Locate the cell with the specified text and output its [x, y] center coordinate. 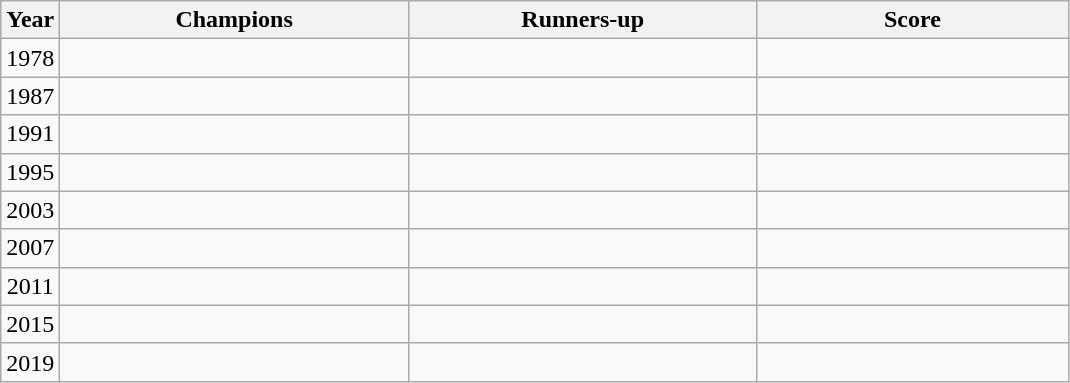
2011 [30, 286]
Year [30, 20]
2007 [30, 248]
Score [912, 20]
Champions [234, 20]
2003 [30, 210]
2015 [30, 324]
1987 [30, 96]
2019 [30, 362]
1978 [30, 58]
1995 [30, 172]
1991 [30, 134]
Runners-up [582, 20]
